From the cell containing the given text, extract its center point as (x, y) coordinate. 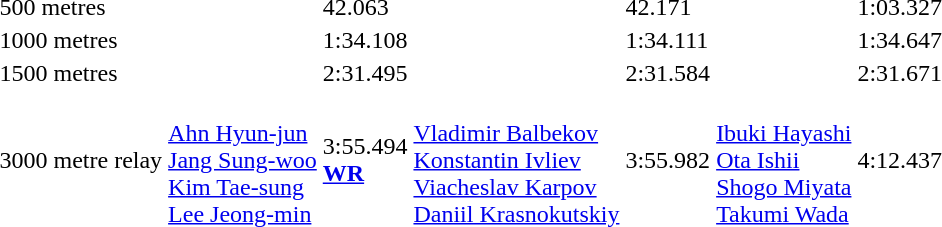
1:34.108 (365, 40)
2:31.495 (365, 73)
2:31.584 (668, 73)
1:34.111 (668, 40)
